Identify which cell holds the provided text, then report its [X, Y] central coordinate. 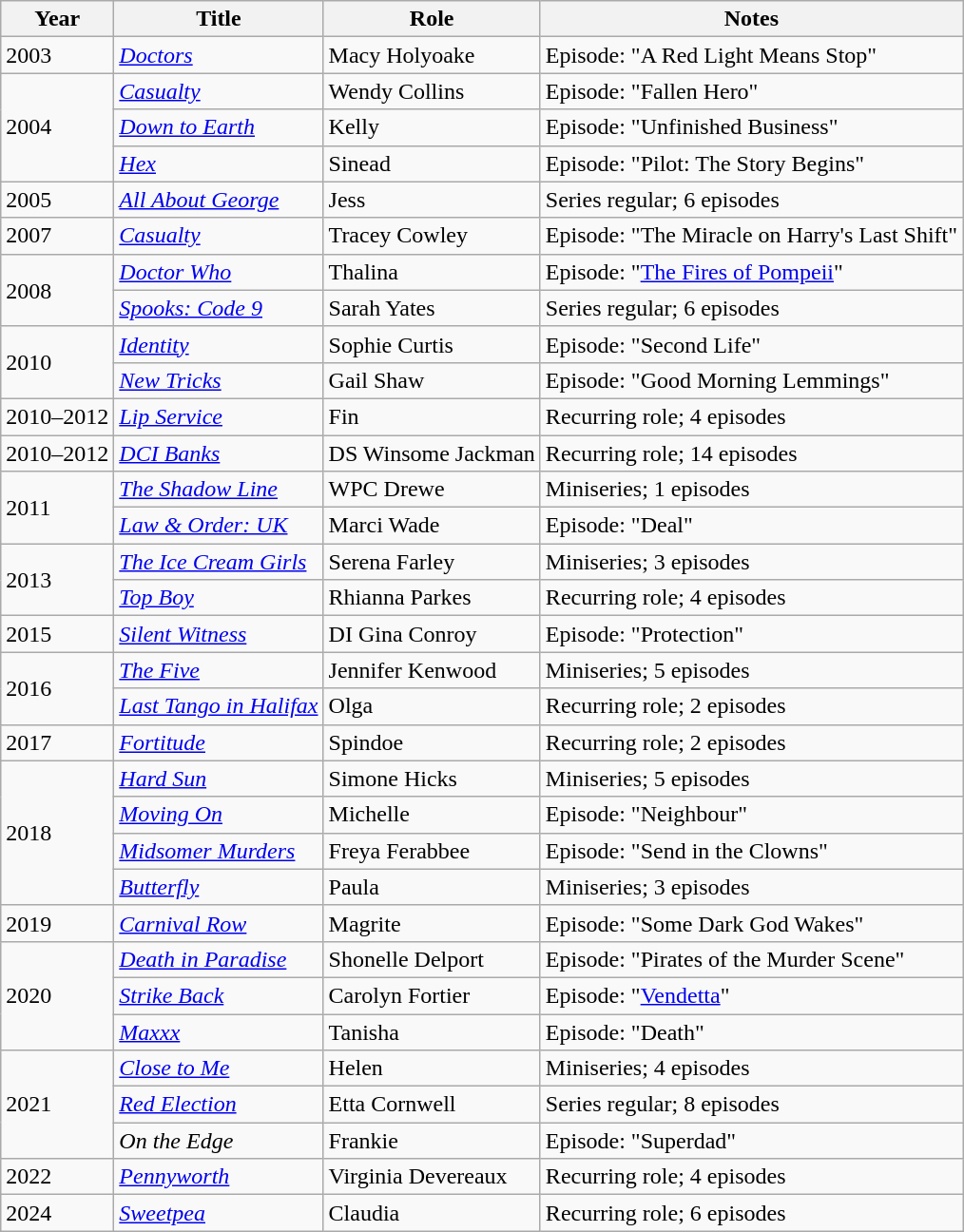
Episode: "Good Morning Lemmings" [751, 380]
2005 [57, 200]
Episode: "Vendetta" [751, 995]
Recurring role; 6 episodes [751, 1213]
2016 [57, 688]
Pennyworth [219, 1177]
Gail Shaw [432, 380]
Sweetpea [219, 1213]
Doctors [219, 55]
Episode: "Second Life" [751, 344]
Butterfly [219, 887]
Recurring role; 14 episodes [751, 453]
2019 [57, 923]
2017 [57, 742]
Close to Me [219, 1068]
Etta Cornwell [432, 1105]
Miniseries; 1 episodes [751, 490]
Identity [219, 344]
Fortitude [219, 742]
Helen [432, 1068]
Fin [432, 416]
Episode: "Superdad" [751, 1141]
Jennifer Kenwood [432, 670]
Episode: "Unfinished Business" [751, 127]
Midsomer Murders [219, 851]
Frankie [432, 1141]
2024 [57, 1213]
Virginia Devereaux [432, 1177]
Carnival Row [219, 923]
Top Boy [219, 598]
Maxxx [219, 1031]
Thalina [432, 272]
Down to Earth [219, 127]
Episode: "The Miracle on Harry's Last Shift" [751, 236]
Tanisha [432, 1031]
Red Election [219, 1105]
The Ice Cream Girls [219, 562]
Last Tango in Halifax [219, 706]
Miniseries; 4 episodes [751, 1068]
Hard Sun [219, 779]
2018 [57, 833]
Silent Witness [219, 634]
2015 [57, 634]
Death in Paradise [219, 959]
Magrite [432, 923]
Lip Service [219, 416]
Wendy Collins [432, 91]
Role [432, 19]
Episode: "Death" [751, 1031]
Simone Hicks [432, 779]
Episode: "Pirates of the Murder Scene" [751, 959]
Shonelle Delport [432, 959]
Episode: "The Fires of Pompeii" [751, 272]
On the Edge [219, 1141]
Paula [432, 887]
The Shadow Line [219, 490]
Doctor Who [219, 272]
Marci Wade [432, 526]
Episode: "Fallen Hero" [751, 91]
All About George [219, 200]
2008 [57, 290]
Sarah Yates [432, 308]
Michelle [432, 815]
Episode: "Protection" [751, 634]
2003 [57, 55]
Freya Ferabbee [432, 851]
Sophie Curtis [432, 344]
Sinead [432, 164]
Episode: "Pilot: The Story Begins" [751, 164]
Moving On [219, 815]
Kelly [432, 127]
New Tricks [219, 380]
Spindoe [432, 742]
Spooks: Code 9 [219, 308]
Episode: "Send in the Clowns" [751, 851]
Macy Holyoake [432, 55]
Episode: "Some Dark God Wakes" [751, 923]
Title [219, 19]
Jess [432, 200]
Notes [751, 19]
2007 [57, 236]
2020 [57, 995]
Episode: "Deal" [751, 526]
DCI Banks [219, 453]
Rhianna Parkes [432, 598]
Serena Farley [432, 562]
Episode: "Neighbour" [751, 815]
DI Gina Conroy [432, 634]
2021 [57, 1105]
WPC Drewe [432, 490]
2022 [57, 1177]
Year [57, 19]
Law & Order: UK [219, 526]
DS Winsome Jackman [432, 453]
Carolyn Fortier [432, 995]
2013 [57, 580]
Episode: "A Red Light Means Stop" [751, 55]
Olga [432, 706]
Tracey Cowley [432, 236]
2011 [57, 508]
Hex [219, 164]
The Five [219, 670]
Strike Back [219, 995]
Series regular; 8 episodes [751, 1105]
2004 [57, 127]
2010 [57, 362]
Claudia [432, 1213]
